Pinpoint the cell where the given text exists, returning its [X, Y] midpoint coordinate. 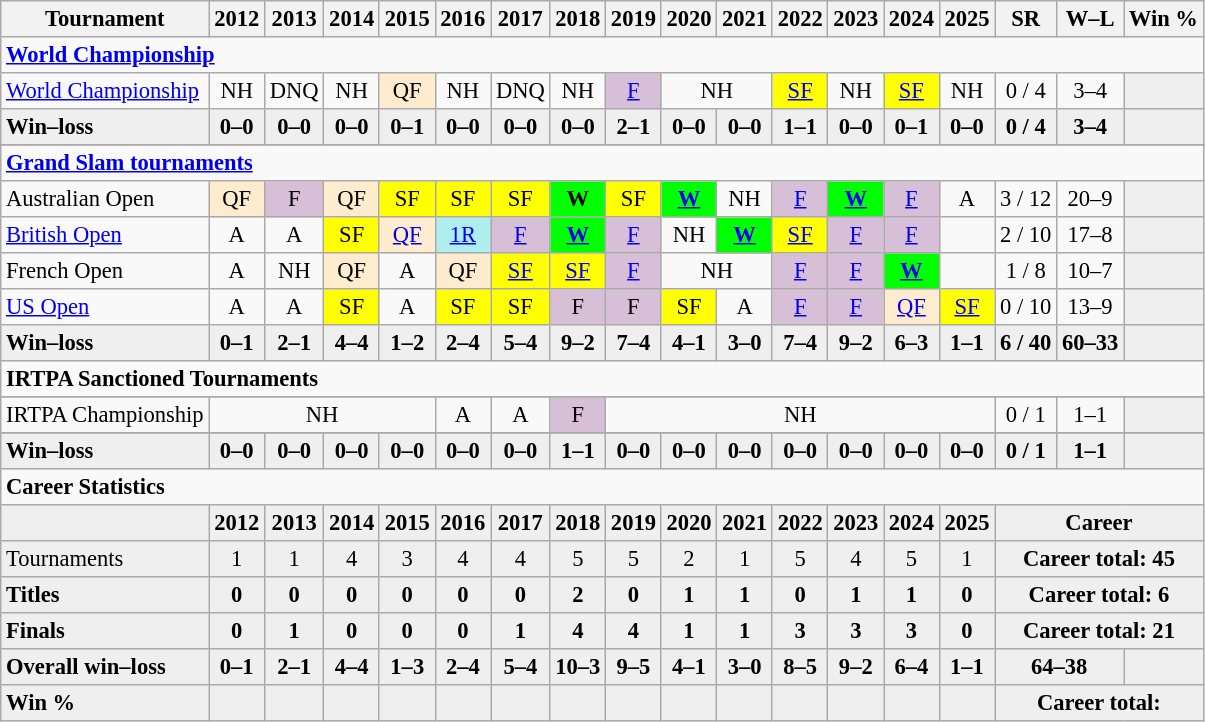
Career [1099, 523]
Tournament [105, 19]
6–3 [912, 343]
10–3 [578, 667]
60–33 [1090, 343]
64–38 [1060, 667]
1R [463, 235]
9–5 [634, 667]
Career Statistics [602, 487]
Career total: 6 [1099, 595]
Tournaments [105, 559]
6 / 40 [1026, 343]
Titles [105, 595]
Career total: 45 [1099, 559]
Career total: 21 [1099, 631]
1–2 [407, 343]
British Open [105, 235]
1–3 [407, 667]
0 / 10 [1026, 307]
Grand Slam tournaments [602, 163]
2 / 10 [1026, 235]
13–9 [1090, 307]
IRTPA Sanctioned Tournaments [602, 379]
1 / 8 [1026, 271]
8–5 [800, 667]
US Open [105, 307]
IRTPA Championship [105, 415]
Overall win–loss [105, 667]
17–8 [1090, 235]
20–9 [1090, 199]
3 / 12 [1026, 199]
Australian Open [105, 199]
Career total: [1099, 703]
SR [1026, 19]
Finals [105, 631]
10–7 [1090, 271]
French Open [105, 271]
W–L [1090, 19]
6–4 [912, 667]
